Provide the (X, Y) coordinate of the cell's center where the given text is located.  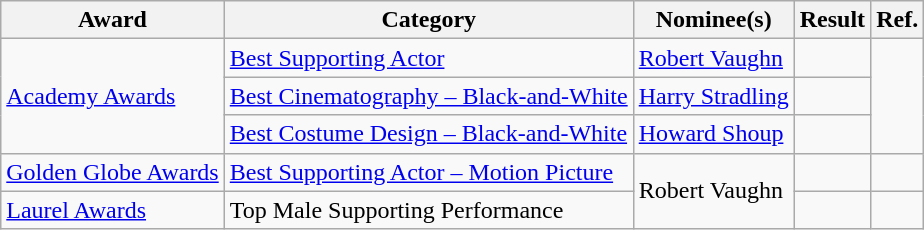
Academy Awards (113, 96)
Result (832, 20)
Best Supporting Actor – Motion Picture (428, 172)
Best Supporting Actor (428, 58)
Category (428, 20)
Harry Stradling (714, 96)
Laurel Awards (113, 210)
Howard Shoup (714, 134)
Award (113, 20)
Best Costume Design – Black-and-White (428, 134)
Nominee(s) (714, 20)
Best Cinematography – Black-and-White (428, 96)
Top Male Supporting Performance (428, 210)
Ref. (898, 20)
Golden Globe Awards (113, 172)
